From the cell containing the given text, extract its center point as (X, Y) coordinate. 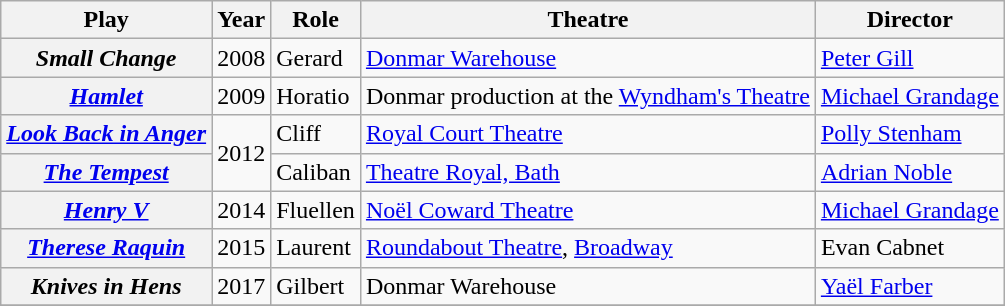
Caliban (316, 172)
Adrian Noble (910, 172)
Fluellen (316, 210)
Year (242, 20)
Hamlet (106, 96)
2009 (242, 96)
Therese Raquin (106, 248)
Knives in Hens (106, 286)
Noël Coward Theatre (588, 210)
Evan Cabnet (910, 248)
Theatre (588, 20)
2017 (242, 286)
Theatre Royal, Bath (588, 172)
Role (316, 20)
Laurent (316, 248)
Cliff (316, 134)
The Tempest (106, 172)
Gerard (316, 58)
Small Change (106, 58)
Look Back in Anger (106, 134)
2012 (242, 153)
Polly Stenham (910, 134)
Roundabout Theatre, Broadway (588, 248)
Horatio (316, 96)
Director (910, 20)
2014 (242, 210)
Donmar production at the Wyndham's Theatre (588, 96)
2008 (242, 58)
Yaël Farber (910, 286)
2015 (242, 248)
Royal Court Theatre (588, 134)
Peter Gill (910, 58)
Henry V (106, 210)
Gilbert (316, 286)
Play (106, 20)
